Capture the cell that displays the provided text and extract its (X, Y) central coordinate. 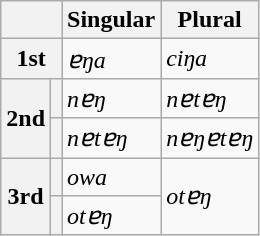
ɐŋa (112, 59)
2nd (26, 118)
ciŋa (210, 59)
Plural (210, 20)
3rd (26, 197)
nɐŋ (112, 98)
1st (32, 59)
Singular (112, 20)
owa (112, 177)
nɐŋɐtɐŋ (210, 138)
